Extract the [X, Y] coordinate from the center of the cell holding the provided text.  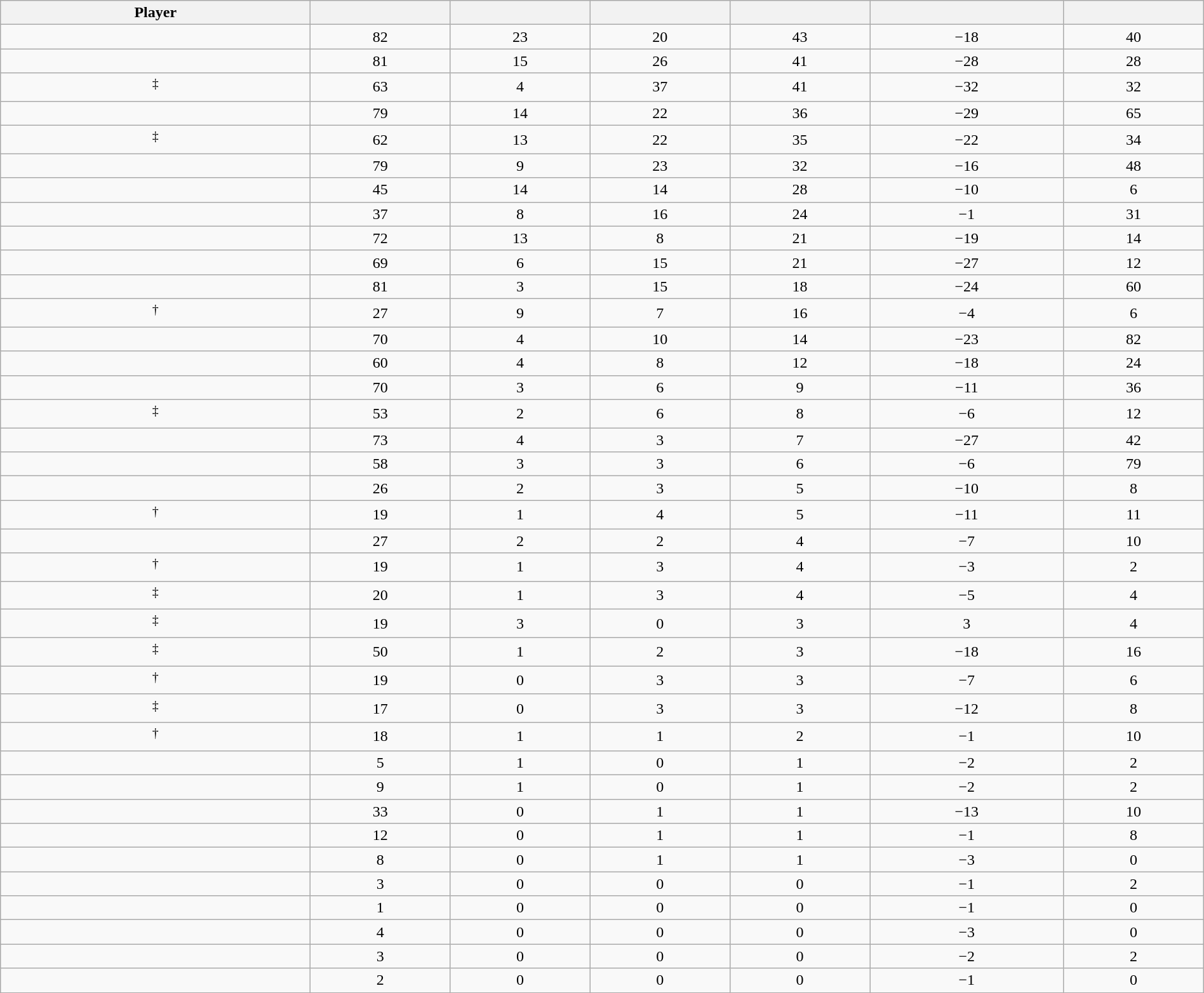
−24 [967, 286]
45 [380, 190]
43 [799, 37]
−4 [967, 312]
31 [1134, 214]
69 [380, 262]
40 [1134, 37]
−19 [967, 238]
−5 [967, 596]
34 [1134, 140]
17 [380, 709]
53 [380, 414]
65 [1134, 113]
−28 [967, 61]
73 [380, 440]
−23 [967, 339]
33 [380, 811]
−12 [967, 709]
42 [1134, 440]
Player [156, 13]
11 [1134, 514]
50 [380, 651]
−22 [967, 140]
−13 [967, 811]
−16 [967, 166]
35 [799, 140]
−32 [967, 88]
62 [380, 140]
63 [380, 88]
48 [1134, 166]
72 [380, 238]
−29 [967, 113]
58 [380, 464]
